Search for the cell housing the specified text and yield its (x, y) center coordinate. 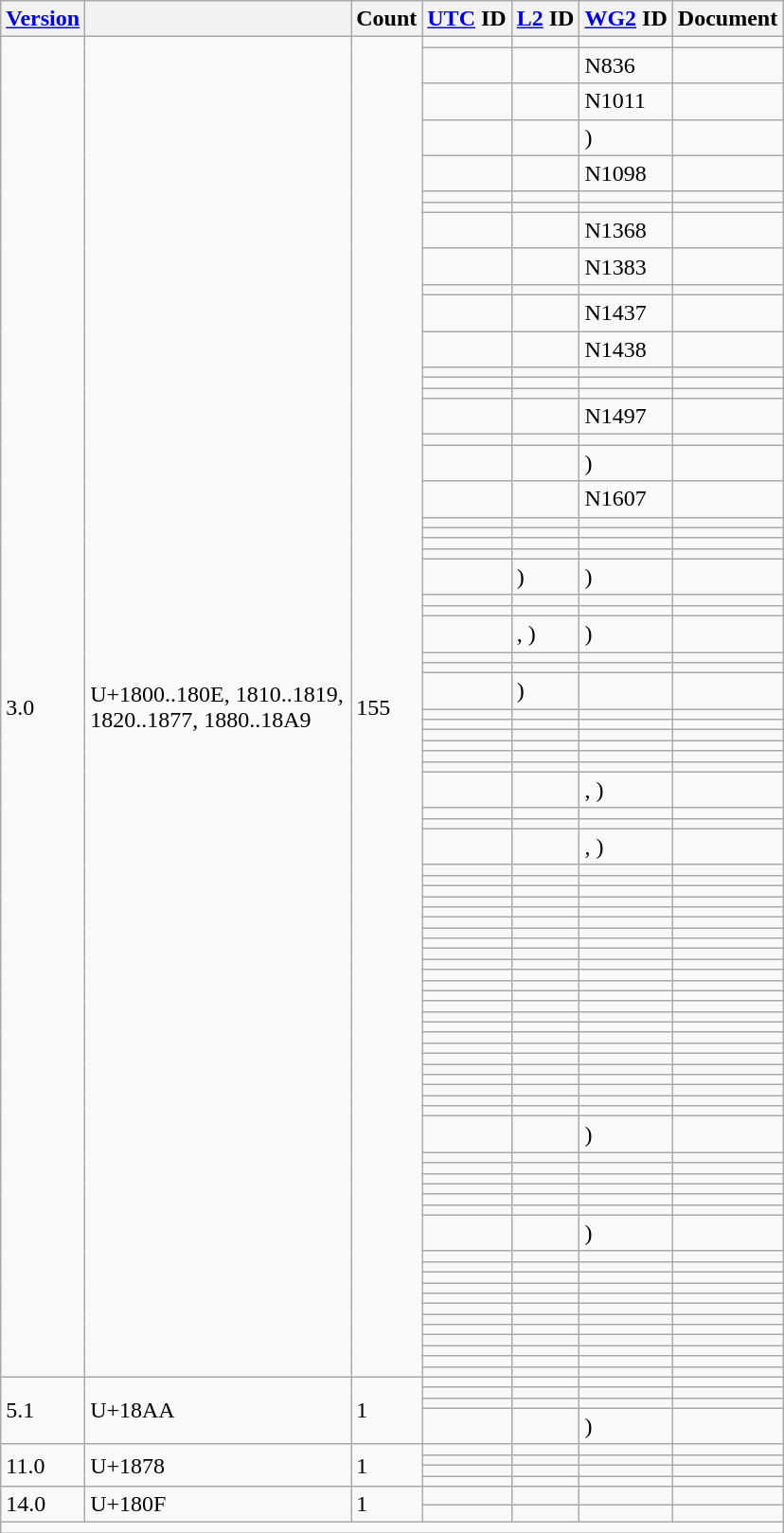
N1098 (626, 173)
N1607 (626, 499)
U+18AA (218, 1411)
L2 ID (545, 19)
WG2 ID (626, 19)
Document (727, 19)
N1438 (626, 349)
U+1800..180E, 1810..1819, 1820..1877, 1880..18A9 (218, 706)
N836 (626, 65)
Count (386, 19)
N1011 (626, 101)
N1383 (626, 266)
U+180F (218, 1505)
N1497 (626, 417)
155 (386, 706)
14.0 (44, 1505)
5.1 (44, 1411)
3.0 (44, 706)
U+1878 (218, 1465)
11.0 (44, 1465)
N1368 (626, 230)
Version (44, 19)
N1437 (626, 312)
UTC ID (467, 19)
